Find where the given text appears and provide that cell's center as [X, Y] coordinate. 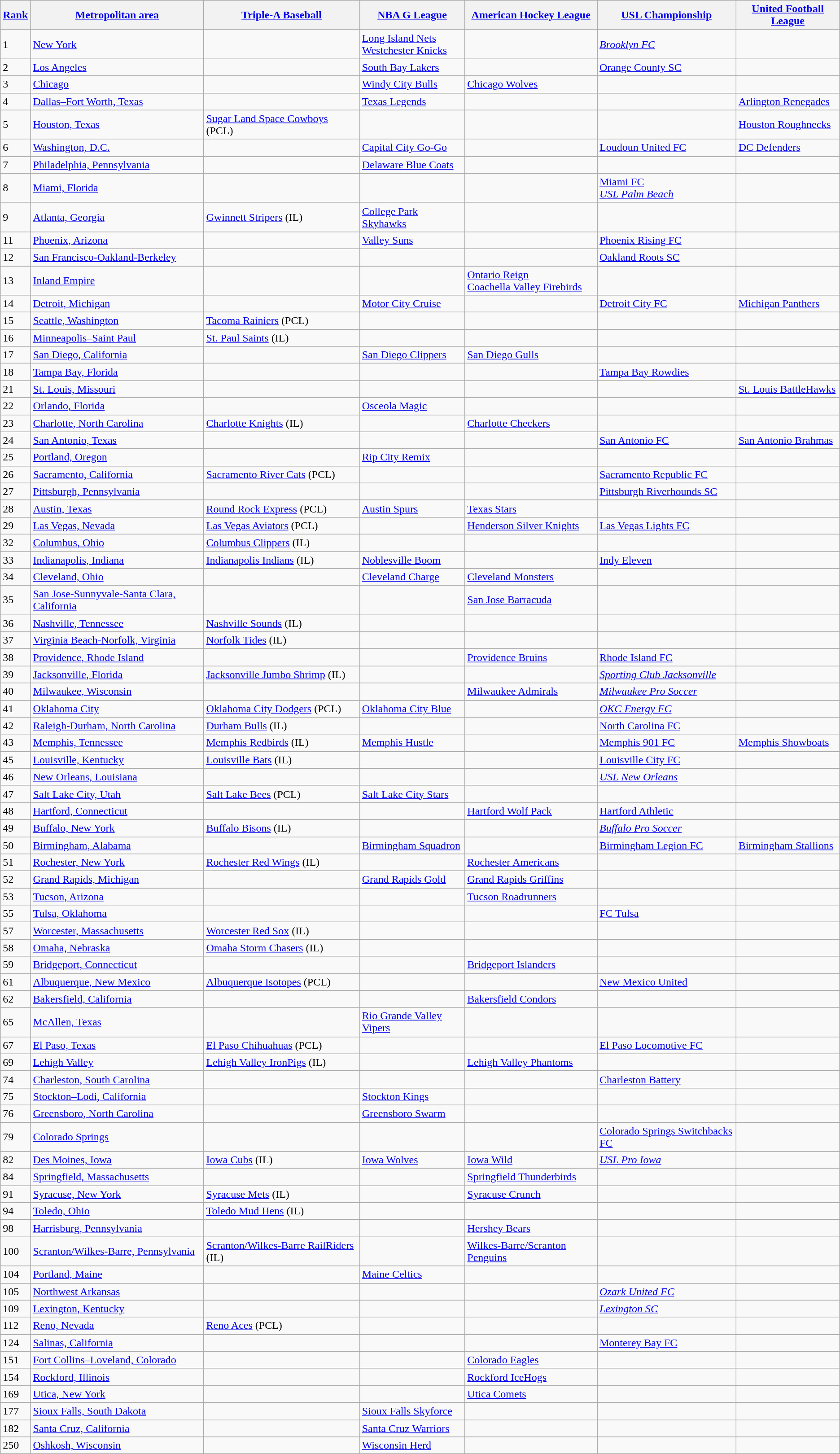
Salinas, California [117, 1343]
Greensboro, North Carolina [117, 1113]
San Jose-Sunnyvale-Santa Clara, California [117, 600]
79 [15, 1136]
Round Rock Express (PCL) [282, 508]
San Diego, California [117, 355]
United Football League [788, 15]
Long Island NetsWestchester Knicks [412, 44]
Phoenix, Arizona [117, 240]
22 [15, 406]
Tampa Bay, Florida [117, 372]
Charleston, South Carolina [117, 1079]
Lexington, Kentucky [117, 1309]
104 [15, 1274]
Providence, Rhode Island [117, 657]
75 [15, 1096]
Cleveland Charge [412, 577]
40 [15, 692]
29 [15, 526]
24 [15, 440]
DC Defenders [788, 148]
177 [15, 1411]
Birmingham, Alabama [117, 845]
34 [15, 577]
53 [15, 897]
57 [15, 931]
41 [15, 709]
Virginia Beach-Norfolk, Virginia [117, 640]
Lehigh Valley IronPigs (IL) [282, 1062]
Bakersfield Condors [531, 999]
58 [15, 948]
4 [15, 101]
Orange County SC [666, 67]
Rockford, Illinois [117, 1377]
Minneapolis–Saint Paul [117, 338]
Ozark United FC [666, 1292]
Columbus Clippers (IL) [282, 543]
51 [15, 863]
American Hockey League [531, 15]
Monterey Bay FC [666, 1343]
Reno, Nevada [117, 1326]
Las Vegas Aviators (PCL) [282, 526]
Nashville Sounds (IL) [282, 623]
Tucson Roadrunners [531, 897]
Grand Rapids, Michigan [117, 880]
Memphis Hustle [412, 743]
Atlanta, Georgia [117, 217]
Salt Lake City, Utah [117, 794]
Reno Aces (PCL) [282, 1326]
82 [15, 1160]
38 [15, 657]
Buffalo Bisons (IL) [282, 828]
Las Vegas, Nevada [117, 526]
College Park Skyhawks [412, 217]
New Orleans, Louisiana [117, 777]
47 [15, 794]
Sporting Club Jacksonville [666, 674]
Rhode Island FC [666, 657]
San Antonio Brahmas [788, 440]
151 [15, 1360]
San Francisco-Oakland-Berkeley [117, 257]
Tucson, Arizona [117, 897]
Salt Lake City Stars [412, 794]
Birmingham Stallions [788, 845]
Rio Grande Valley Vipers [412, 1022]
Arlington Renegades [788, 101]
Hartford, Connecticut [117, 811]
Detroit City FC [666, 304]
43 [15, 743]
Gwinnett Stripers (IL) [282, 217]
62 [15, 999]
13 [15, 280]
91 [15, 1194]
Buffalo Pro Soccer [666, 828]
Austin Spurs [412, 508]
Cleveland, Ohio [117, 577]
Houston Roughnecks [788, 125]
45 [15, 760]
Iowa Cubs (IL) [282, 1160]
Sioux Falls Skyforce [412, 1411]
33 [15, 560]
37 [15, 640]
7 [15, 165]
Omaha, Nebraska [117, 948]
16 [15, 338]
2 [15, 67]
250 [15, 1445]
USL New Orleans [666, 777]
35 [15, 600]
Portland, Maine [117, 1274]
Detroit, Michigan [117, 304]
Syracuse, New York [117, 1194]
South Bay Lakers [412, 67]
Dallas–Fort Worth, Texas [117, 101]
27 [15, 491]
Grand Rapids Gold [412, 880]
Utica, New York [117, 1394]
Memphis Showboats [788, 743]
15 [15, 321]
Jacksonville, Florida [117, 674]
NBA G League [412, 15]
Louisville City FC [666, 760]
Stockton–Lodi, California [117, 1096]
Rank [15, 15]
100 [15, 1251]
Washington, D.C. [117, 148]
Seattle, Washington [117, 321]
Worcester, Massachusetts [117, 931]
Hershey Bears [531, 1228]
Metropolitan area [117, 15]
Harrisburg, Pennsylvania [117, 1228]
Syracuse Crunch [531, 1194]
169 [15, 1394]
Worcester Red Sox (IL) [282, 931]
Charlotte Knights (IL) [282, 423]
49 [15, 828]
50 [15, 845]
9 [15, 217]
Rochester, New York [117, 863]
Oshkosh, Wisconsin [117, 1445]
Maine Celtics [412, 1274]
Rockford IceHogs [531, 1377]
Lehigh Valley Phantoms [531, 1062]
Colorado Springs [117, 1136]
Fort Collins–Loveland, Colorado [117, 1360]
Louisville Bats (IL) [282, 760]
Colorado Eagles [531, 1360]
Orlando, Florida [117, 406]
17 [15, 355]
Charleston Battery [666, 1079]
OKC Energy FC [666, 709]
Las Vegas Lights FC [666, 526]
Hartford Wolf Pack [531, 811]
Greensboro Swarm [412, 1113]
26 [15, 474]
Scranton/Wilkes-Barre RailRiders (IL) [282, 1251]
21 [15, 389]
Springfield Thunderbirds [531, 1177]
Santa Cruz Warriors [412, 1428]
Tulsa, Oklahoma [117, 914]
Tacoma Rainiers (PCL) [282, 321]
New York [117, 44]
11 [15, 240]
Osceola Magic [412, 406]
1 [15, 44]
Memphis, Tennessee [117, 743]
Durham Bulls (IL) [282, 726]
Albuquerque, New Mexico [117, 982]
18 [15, 372]
Sugar Land Space Cowboys (PCL) [282, 125]
Los Angeles [117, 67]
San Antonio FC [666, 440]
Triple-A Baseball [282, 15]
109 [15, 1309]
Memphis 901 FC [666, 743]
67 [15, 1045]
14 [15, 304]
105 [15, 1292]
San Jose Barracuda [531, 600]
Lehigh Valley [117, 1062]
Noblesville Boom [412, 560]
74 [15, 1079]
3 [15, 84]
FC Tulsa [666, 914]
Milwaukee Pro Soccer [666, 692]
Milwaukee, Wisconsin [117, 692]
USL Pro Iowa [666, 1160]
Oakland Roots SC [666, 257]
69 [15, 1062]
Texas Legends [412, 101]
39 [15, 674]
Stockton Kings [412, 1096]
Syracuse Mets (IL) [282, 1194]
12 [15, 257]
San Diego Clippers [412, 355]
8 [15, 188]
Northwest Arkansas [117, 1292]
98 [15, 1228]
Wisconsin Herd [412, 1445]
Bridgeport Islanders [531, 965]
Henderson Silver Knights [531, 526]
Austin, Texas [117, 508]
Inland Empire [117, 280]
94 [15, 1211]
Milwaukee Admirals [531, 692]
55 [15, 914]
St. Paul Saints (IL) [282, 338]
Chicago [117, 84]
84 [15, 1177]
Pittsburgh, Pennsylvania [117, 491]
Albuquerque Isotopes (PCL) [282, 982]
Oklahoma City Blue [412, 709]
Birmingham Legion FC [666, 845]
Indianapolis, Indiana [117, 560]
Windy City Bulls [412, 84]
Valley Suns [412, 240]
Utica Comets [531, 1394]
65 [15, 1022]
Oklahoma City [117, 709]
Columbus, Ohio [117, 543]
Portland, Oregon [117, 457]
San Antonio, Texas [117, 440]
Iowa Wolves [412, 1160]
Omaha Storm Chasers (IL) [282, 948]
El Paso, Texas [117, 1045]
North Carolina FC [666, 726]
42 [15, 726]
Indy Eleven [666, 560]
36 [15, 623]
Sacramento, California [117, 474]
Philadelphia, Pennsylvania [117, 165]
Raleigh-Durham, North Carolina [117, 726]
Sacramento Republic FC [666, 474]
112 [15, 1326]
Des Moines, Iowa [117, 1160]
28 [15, 508]
New Mexico United [666, 982]
Miami FCUSL Palm Beach [666, 188]
Indianapolis Indians (IL) [282, 560]
Providence Bruins [531, 657]
5 [15, 125]
Bridgeport, Connecticut [117, 965]
Buffalo, New York [117, 828]
El Paso Chihuahuas (PCL) [282, 1045]
Cleveland Monsters [531, 577]
Birmingham Squadron [412, 845]
32 [15, 543]
Ontario ReignCoachella Valley Firebirds [531, 280]
Houston, Texas [117, 125]
23 [15, 423]
Pittsburgh Riverhounds SC [666, 491]
46 [15, 777]
Texas Stars [531, 508]
Lexington SC [666, 1309]
6 [15, 148]
Tampa Bay Rowdies [666, 372]
McAllen, Texas [117, 1022]
76 [15, 1113]
Grand Rapids Griffins [531, 880]
Chicago Wolves [531, 84]
Salt Lake Bees (PCL) [282, 794]
St. Louis, Missouri [117, 389]
Charlotte, North Carolina [117, 423]
Memphis Redbirds (IL) [282, 743]
Louisville, Kentucky [117, 760]
St. Louis BattleHawks [788, 389]
Oklahoma City Dodgers (PCL) [282, 709]
Motor City Cruise [412, 304]
Hartford Athletic [666, 811]
Phoenix Rising FC [666, 240]
Iowa Wild [531, 1160]
USL Championship [666, 15]
El Paso Locomotive FC [666, 1045]
61 [15, 982]
Toledo Mud Hens (IL) [282, 1211]
Capital City Go-Go [412, 148]
Sioux Falls, South Dakota [117, 1411]
59 [15, 965]
Toledo, Ohio [117, 1211]
Sacramento River Cats (PCL) [282, 474]
Jacksonville Jumbo Shrimp (IL) [282, 674]
Rochester Red Wings (IL) [282, 863]
Santa Cruz, California [117, 1428]
154 [15, 1377]
Scranton/Wilkes-Barre, Pennsylvania [117, 1251]
Nashville, Tennessee [117, 623]
Springfield, Massachusetts [117, 1177]
Brooklyn FC [666, 44]
Bakersfield, California [117, 999]
25 [15, 457]
Delaware Blue Coats [412, 165]
Miami, Florida [117, 188]
Wilkes-Barre/Scranton Penguins [531, 1251]
48 [15, 811]
182 [15, 1428]
San Diego Gulls [531, 355]
Norfolk Tides (IL) [282, 640]
Rochester Americans [531, 863]
124 [15, 1343]
Michigan Panthers [788, 304]
52 [15, 880]
Rip City Remix [412, 457]
Charlotte Checkers [531, 423]
Colorado Springs Switchbacks FC [666, 1136]
Loudoun United FC [666, 148]
